Search for the cell housing the specified text and yield its [X, Y] center coordinate. 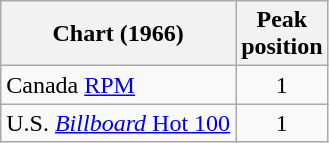
Peakposition [282, 34]
Chart (1966) [118, 34]
U.S. Billboard Hot 100 [118, 123]
Canada RPM [118, 85]
